Return [x, y] of the center of cell containing provided text 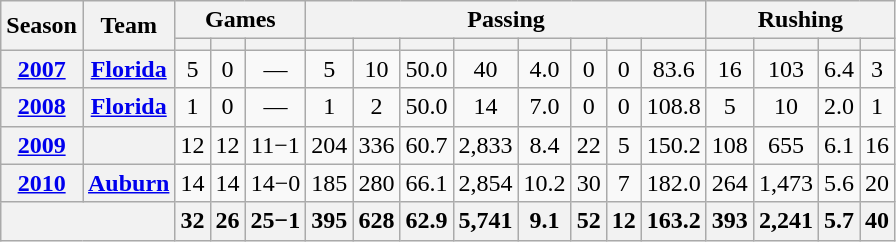
30 [588, 183]
108.8 [674, 107]
5.7 [838, 221]
3 [878, 69]
2 [376, 107]
2007 [42, 69]
20 [878, 183]
7 [624, 183]
2008 [42, 107]
Season [42, 26]
5,741 [486, 221]
336 [376, 145]
6.1 [838, 145]
185 [330, 183]
150.2 [674, 145]
108 [730, 145]
655 [786, 145]
8.4 [544, 145]
628 [376, 221]
52 [588, 221]
26 [228, 221]
Team [128, 26]
2.0 [838, 107]
395 [330, 221]
60.7 [426, 145]
5.6 [838, 183]
393 [730, 221]
11−1 [276, 145]
1,473 [786, 183]
Passing [506, 20]
66.1 [426, 183]
2010 [42, 183]
4.0 [544, 69]
25−1 [276, 221]
7.0 [544, 107]
Rushing [800, 20]
62.9 [426, 221]
32 [192, 221]
2009 [42, 145]
Auburn [128, 183]
2,833 [486, 145]
83.6 [674, 69]
10.2 [544, 183]
6.4 [838, 69]
163.2 [674, 221]
280 [376, 183]
182.0 [674, 183]
264 [730, 183]
9.1 [544, 221]
2,241 [786, 221]
2,854 [486, 183]
Games [240, 20]
22 [588, 145]
14−0 [276, 183]
204 [330, 145]
103 [786, 69]
